From the cell containing the given text, extract its center point as (X, Y) coordinate. 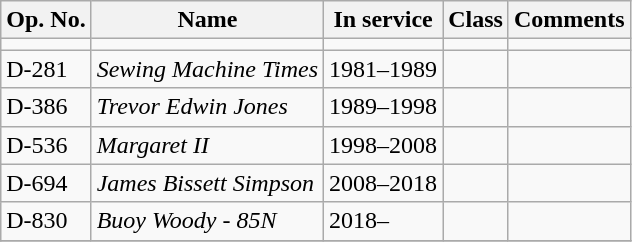
1998–2008 (384, 145)
2008–2018 (384, 183)
Comments (569, 20)
D-281 (46, 69)
Margaret II (207, 145)
D-694 (46, 183)
D-536 (46, 145)
Trevor Edwin Jones (207, 107)
Name (207, 20)
Sewing Machine Times (207, 69)
Buoy Woody - 85N (207, 221)
Op. No. (46, 20)
1981–1989 (384, 69)
D-830 (46, 221)
Class (476, 20)
James Bissett Simpson (207, 183)
In service (384, 20)
D-386 (46, 107)
2018– (384, 221)
1989–1998 (384, 107)
